Pinpoint the cell where the given text exists, returning its (X, Y) midpoint coordinate. 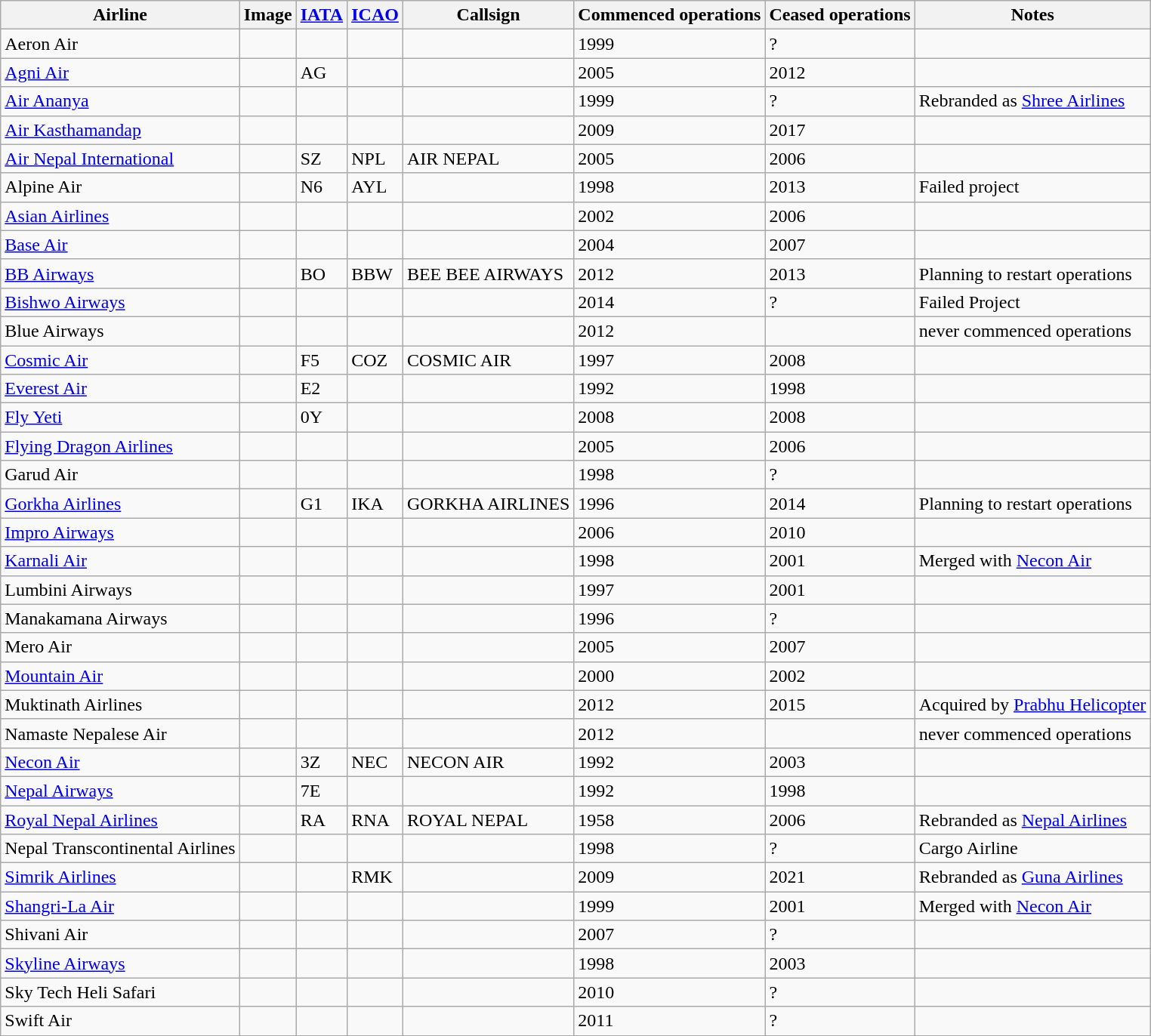
2004 (669, 245)
Airline (120, 15)
Mero Air (120, 647)
BBW (375, 273)
Necon Air (120, 762)
Air Kasthamandap (120, 130)
2000 (669, 676)
Skyline Airways (120, 964)
Cosmic Air (120, 360)
NECON AIR (488, 762)
Bishwo Airways (120, 302)
G1 (322, 504)
Rebranded as Shree Airlines (1032, 101)
Mountain Air (120, 676)
Air Nepal International (120, 159)
Ceased operations (840, 15)
2017 (840, 130)
2011 (669, 1021)
BEE BEE AIRWAYS (488, 273)
ICAO (375, 15)
Karnali Air (120, 561)
Shangri-La Air (120, 906)
Acquired by Prabhu Helicopter (1032, 705)
AIR NEPAL (488, 159)
Everest Air (120, 389)
Gorkha Airlines (120, 504)
Base Air (120, 245)
Blue Airways (120, 331)
Air Ananya (120, 101)
GORKHA AIRLINES (488, 504)
7E (322, 791)
ROYAL NEPAL (488, 819)
Failed project (1032, 187)
F5 (322, 360)
2015 (840, 705)
RNA (375, 819)
Simrik Airlines (120, 877)
E2 (322, 389)
Nepal Airways (120, 791)
Fly Yeti (120, 418)
NPL (375, 159)
Agni Air (120, 72)
COSMIC AIR (488, 360)
3Z (322, 762)
Garud Air (120, 475)
1958 (669, 819)
Shivani Air (120, 935)
BB Airways (120, 273)
Namaste Nepalese Air (120, 733)
Rebranded as Guna Airlines (1032, 877)
Notes (1032, 15)
Manakamana Airways (120, 618)
Royal Nepal Airlines (120, 819)
N6 (322, 187)
Nepal Transcontinental Airlines (120, 849)
Commenced operations (669, 15)
Failed Project (1032, 302)
Lumbini Airways (120, 590)
IKA (375, 504)
COZ (375, 360)
2021 (840, 877)
Aeron Air (120, 44)
IATA (322, 15)
Callsign (488, 15)
Asian Airlines (120, 216)
AYL (375, 187)
SZ (322, 159)
0Y (322, 418)
Flying Dragon Airlines (120, 446)
Sky Tech Heli Safari (120, 992)
Image (267, 15)
Impro Airways (120, 532)
BO (322, 273)
Alpine Air (120, 187)
NEC (375, 762)
AG (322, 72)
Swift Air (120, 1021)
Rebranded as Nepal Airlines (1032, 819)
Muktinath Airlines (120, 705)
RMK (375, 877)
RA (322, 819)
Cargo Airline (1032, 849)
